Output the [x, y] coordinate of the center of the cell containing the given text.  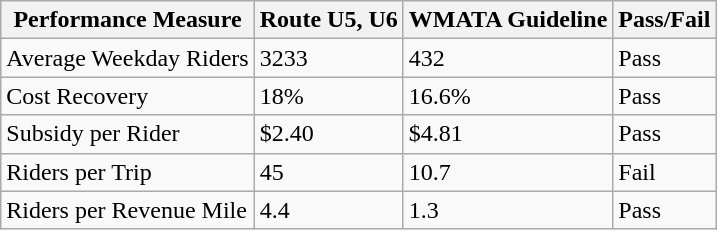
Riders per Revenue Mile [128, 210]
Subsidy per Rider [128, 134]
18% [328, 96]
WMATA Guideline [508, 20]
Performance Measure [128, 20]
Cost Recovery [128, 96]
432 [508, 58]
Pass/Fail [664, 20]
3233 [328, 58]
1.3 [508, 210]
$2.40 [328, 134]
4.4 [328, 210]
Fail [664, 172]
16.6% [508, 96]
Average Weekday Riders [128, 58]
$4.81 [508, 134]
Riders per Trip [128, 172]
10.7 [508, 172]
45 [328, 172]
Route U5, U6 [328, 20]
